Return [x, y] of the center of cell containing provided text 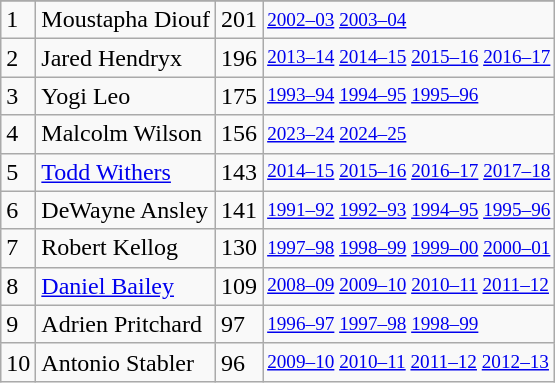
2008–09 2009–10 2010–11 2011–12 [409, 286]
2 [18, 58]
109 [240, 286]
Moustapha Diouf [126, 20]
7 [18, 248]
1993–94 1994–95 1995–96 [409, 96]
2002–03 2003–04 [409, 20]
10 [18, 362]
5 [18, 172]
Jared Hendryx [126, 58]
2014–15 2015–16 2016–17 2017–18 [409, 172]
143 [240, 172]
DeWayne Ansley [126, 210]
1996–97 1997–98 1998–99 [409, 324]
3 [18, 96]
Malcolm Wilson [126, 134]
8 [18, 286]
96 [240, 362]
130 [240, 248]
Adrien Pritchard [126, 324]
196 [240, 58]
201 [240, 20]
4 [18, 134]
1 [18, 20]
Yogi Leo [126, 96]
1997–98 1998–99 1999–00 2000–01 [409, 248]
175 [240, 96]
2009–10 2010–11 2011–12 2012–13 [409, 362]
Antonio Stabler [126, 362]
141 [240, 210]
Robert Kellog [126, 248]
2013–14 2014–15 2015–16 2016–17 [409, 58]
6 [18, 210]
156 [240, 134]
2023–24 2024–25 [409, 134]
9 [18, 324]
1991–92 1992–93 1994–95 1995–96 [409, 210]
97 [240, 324]
Todd Withers [126, 172]
Daniel Bailey [126, 286]
